Determine the [X, Y] coordinate at the center of the cell enclosing the given text.  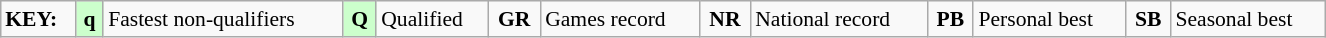
Fastest non-qualifiers [223, 19]
q [90, 19]
GR [514, 19]
SB [1148, 19]
Games record [620, 19]
Qualified [432, 19]
KEY: [38, 19]
PB [950, 19]
National record [838, 19]
NR [725, 19]
Personal best [1049, 19]
Seasonal best [1248, 19]
Q [360, 19]
